Search for the cell housing the specified text and yield its (X, Y) center coordinate. 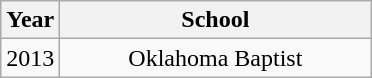
Year (30, 20)
School (216, 20)
Oklahoma Baptist (216, 58)
2013 (30, 58)
